Detect which cell encompasses the target text, then output its (x, y) center coordinate. 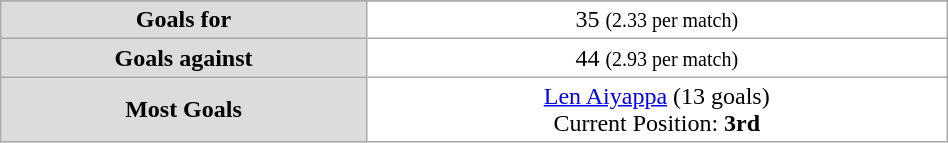
Most Goals (184, 110)
44 (2.93 per match) (656, 58)
Len Aiyappa (13 goals) Current Position: 3rd (656, 110)
35 (2.33 per match) (656, 20)
Goals against (184, 58)
Goals for (184, 20)
